Identify which cell holds the provided text, then report its [x, y] central coordinate. 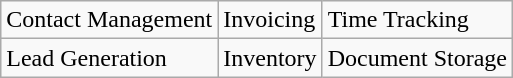
Time Tracking [417, 20]
Invoicing [270, 20]
Lead Generation [110, 58]
Document Storage [417, 58]
Inventory [270, 58]
Contact Management [110, 20]
